Find where the given text appears and provide that cell's center as [X, Y] coordinate. 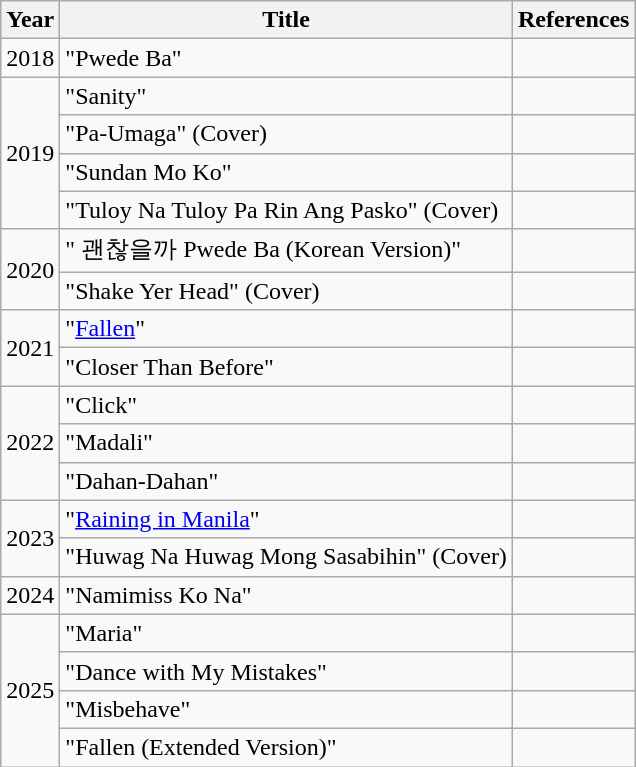
"Maria" [286, 633]
2023 [30, 538]
"Sanity" [286, 96]
"Tuloy Na Tuloy Pa Rin Ang Pasko" (Cover) [286, 210]
2024 [30, 595]
"Misbehave" [286, 709]
"Fallen" [286, 329]
"Pwede Ba" [286, 58]
"Dahan-Dahan" [286, 481]
2019 [30, 153]
"Madali" [286, 443]
"Dance with My Mistakes" [286, 671]
"Namimiss Ko Na" [286, 595]
2025 [30, 690]
References [574, 20]
Title [286, 20]
"Huwag Na Huwag Mong Sasabihin" (Cover) [286, 557]
"Click" [286, 405]
2020 [30, 270]
"Pa-Umaga" (Cover) [286, 134]
2021 [30, 348]
"Fallen (Extended Version)" [286, 747]
"Sundan Mo Ko" [286, 172]
2018 [30, 58]
" 괜찮을까 Pwede Ba (Korean Version)" [286, 250]
2022 [30, 443]
"Shake Yer Head" (Cover) [286, 291]
"Raining in Manila" [286, 519]
Year [30, 20]
"Closer Than Before" [286, 367]
